Return (X, Y) of the center of cell containing provided text 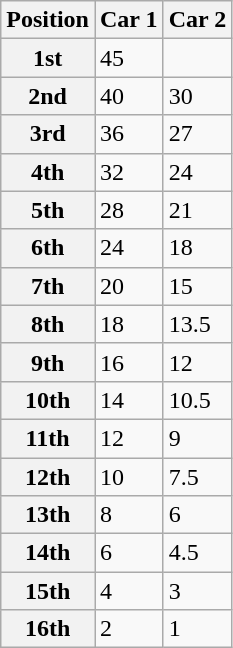
40 (128, 96)
45 (128, 58)
4th (48, 172)
4 (128, 591)
8th (48, 324)
3 (198, 591)
9 (198, 438)
30 (198, 96)
27 (198, 134)
8 (128, 515)
3rd (48, 134)
Position (48, 20)
10th (48, 400)
Car 2 (198, 20)
15 (198, 286)
10 (128, 477)
5th (48, 210)
16th (48, 629)
6th (48, 248)
13th (48, 515)
15th (48, 591)
11th (48, 438)
1st (48, 58)
20 (128, 286)
9th (48, 362)
36 (128, 134)
28 (128, 210)
2 (128, 629)
14 (128, 400)
13.5 (198, 324)
2nd (48, 96)
Car 1 (128, 20)
7.5 (198, 477)
7th (48, 286)
4.5 (198, 553)
21 (198, 210)
12th (48, 477)
10.5 (198, 400)
32 (128, 172)
1 (198, 629)
16 (128, 362)
14th (48, 553)
